Output the (x, y) coordinate of the center of the cell containing the given text.  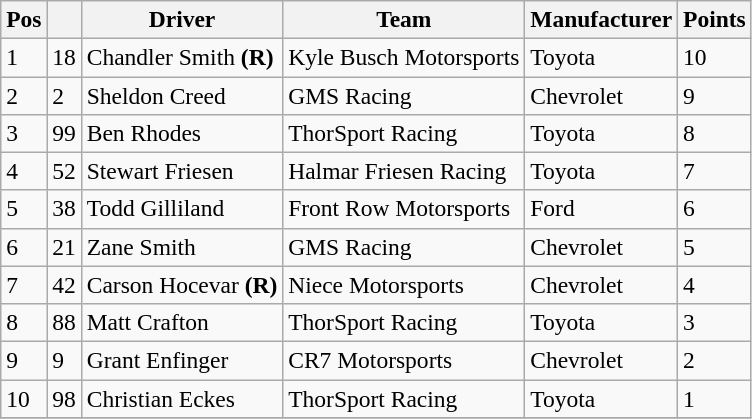
Niece Motorsports (404, 285)
Matt Crafton (182, 322)
Pos (24, 19)
Team (404, 19)
Sheldon Creed (182, 95)
21 (64, 247)
Driver (182, 19)
Grant Enfinger (182, 360)
Todd Gilliland (182, 209)
Manufacturer (602, 19)
Kyle Busch Motorsports (404, 57)
Front Row Motorsports (404, 209)
98 (64, 398)
CR7 Motorsports (404, 360)
99 (64, 133)
Christian Eckes (182, 398)
Halmar Friesen Racing (404, 171)
Chandler Smith (R) (182, 57)
38 (64, 209)
18 (64, 57)
Ford (602, 209)
Zane Smith (182, 247)
42 (64, 285)
Ben Rhodes (182, 133)
Carson Hocevar (R) (182, 285)
52 (64, 171)
Points (715, 19)
Stewart Friesen (182, 171)
88 (64, 322)
